Extract the [X, Y] coordinate from the center of the cell holding the provided text.  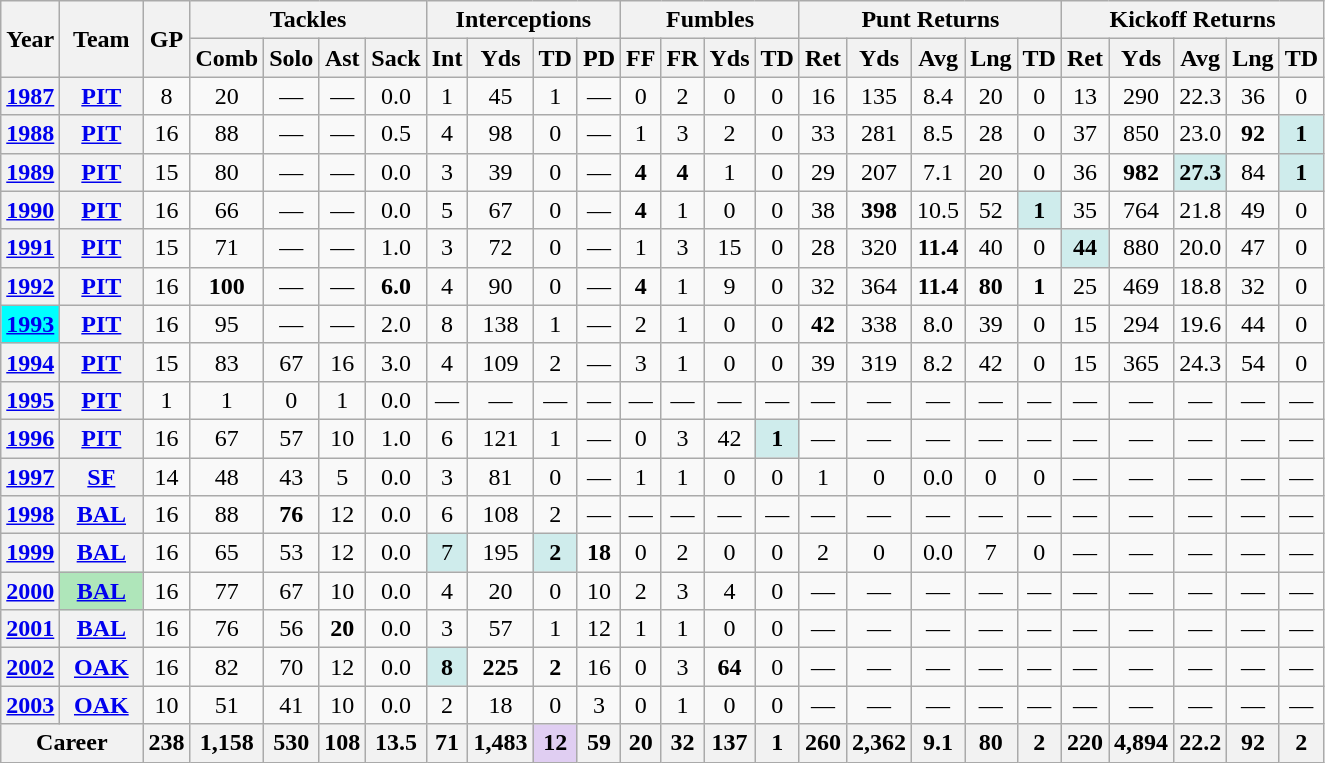
260 [822, 743]
GP [166, 39]
77 [227, 591]
2,362 [880, 743]
290 [1142, 96]
880 [1142, 248]
4,894 [1142, 743]
66 [227, 210]
70 [292, 667]
21.8 [1200, 210]
137 [730, 743]
8.4 [938, 96]
320 [880, 248]
Fumbles [710, 20]
14 [166, 477]
1991 [30, 248]
9.1 [938, 743]
319 [880, 362]
8.0 [938, 324]
0.5 [396, 134]
Comb [227, 58]
48 [227, 477]
238 [166, 743]
52 [991, 210]
13.5 [396, 743]
1996 [30, 438]
100 [227, 286]
764 [1142, 210]
95 [227, 324]
Tackles [308, 20]
37 [1084, 134]
43 [292, 477]
1994 [30, 362]
29 [822, 172]
121 [500, 438]
40 [991, 248]
398 [880, 210]
8.5 [938, 134]
2001 [30, 629]
45 [500, 96]
19.6 [1200, 324]
Ast [342, 58]
2003 [30, 705]
FR [682, 58]
FF [641, 58]
20.0 [1200, 248]
25 [1084, 286]
530 [292, 743]
98 [500, 134]
13 [1084, 96]
56 [292, 629]
135 [880, 96]
207 [880, 172]
49 [1253, 210]
83 [227, 362]
195 [500, 553]
1988 [30, 134]
338 [880, 324]
1999 [30, 553]
1987 [30, 96]
24.3 [1200, 362]
41 [292, 705]
Kickoff Returns [1192, 20]
109 [500, 362]
1995 [30, 400]
982 [1142, 172]
364 [880, 286]
22.2 [1200, 743]
Team [102, 39]
3.0 [396, 362]
2002 [30, 667]
2.0 [396, 324]
469 [1142, 286]
1,158 [227, 743]
1990 [30, 210]
23.0 [1200, 134]
1992 [30, 286]
33 [822, 134]
SF [102, 477]
Sack [396, 58]
PD [598, 58]
Punt Returns [930, 20]
1998 [30, 515]
38 [822, 210]
8.2 [938, 362]
Career [72, 743]
64 [730, 667]
84 [1253, 172]
1989 [30, 172]
6.0 [396, 286]
65 [227, 553]
9 [730, 286]
35 [1084, 210]
90 [500, 286]
22.3 [1200, 96]
59 [598, 743]
365 [1142, 362]
281 [880, 134]
294 [1142, 324]
18.8 [1200, 286]
220 [1084, 743]
Solo [292, 58]
1993 [30, 324]
850 [1142, 134]
Interceptions [523, 20]
2000 [30, 591]
72 [500, 248]
53 [292, 553]
7.1 [938, 172]
225 [500, 667]
82 [227, 667]
1,483 [500, 743]
10.5 [938, 210]
138 [500, 324]
Year [30, 39]
27.3 [1200, 172]
54 [1253, 362]
81 [500, 477]
47 [1253, 248]
1997 [30, 477]
51 [227, 705]
Int [447, 58]
